Extract the (X, Y) coordinate from the center of the cell holding the provided text.  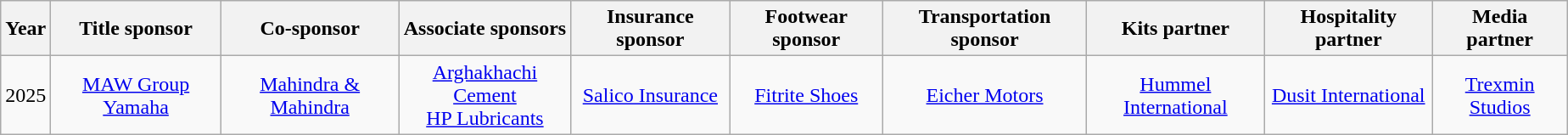
MAW Group Yamaha (136, 95)
Title sponsor (136, 29)
Kits partner (1175, 29)
Transportation sponsor (985, 29)
Eicher Motors (985, 95)
Hummel International (1175, 95)
2025 (25, 95)
Arghakhachi Cement HP Lubricants (485, 95)
Dusit International (1348, 95)
Co-sponsor (310, 29)
Associate sponsors (485, 29)
Footwear sponsor (806, 29)
Trexmin Studios (1500, 95)
Salico Insurance (650, 95)
Hospitality partner (1348, 29)
Insurance sponsor (650, 29)
Media partner (1500, 29)
Year (25, 29)
Mahindra & Mahindra (310, 95)
Fitrite Shoes (806, 95)
